Detect which cell encompasses the target text, then output its [x, y] center coordinate. 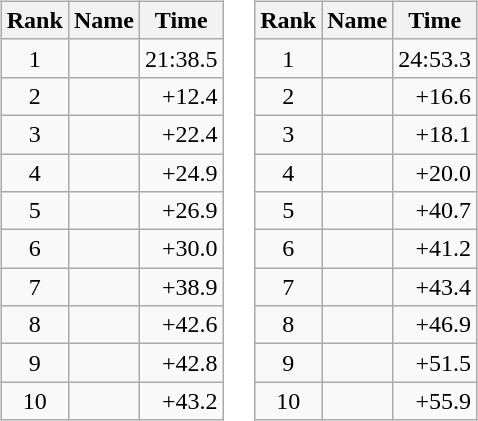
+43.2 [181, 401]
+42.6 [181, 325]
+42.8 [181, 363]
+51.5 [435, 363]
+16.6 [435, 96]
+38.9 [181, 287]
+46.9 [435, 325]
+24.9 [181, 173]
+55.9 [435, 401]
+26.9 [181, 211]
+20.0 [435, 173]
24:53.3 [435, 58]
+40.7 [435, 211]
21:38.5 [181, 58]
+43.4 [435, 287]
+30.0 [181, 249]
+22.4 [181, 134]
+12.4 [181, 96]
+41.2 [435, 249]
+18.1 [435, 134]
